Output the [x, y] coordinate of the center of the cell containing the given text.  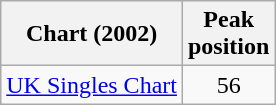
UK Singles Chart [92, 85]
Chart (2002) [92, 34]
56 [228, 85]
Peakposition [228, 34]
